From the cell containing the given text, extract its center point as [X, Y] coordinate. 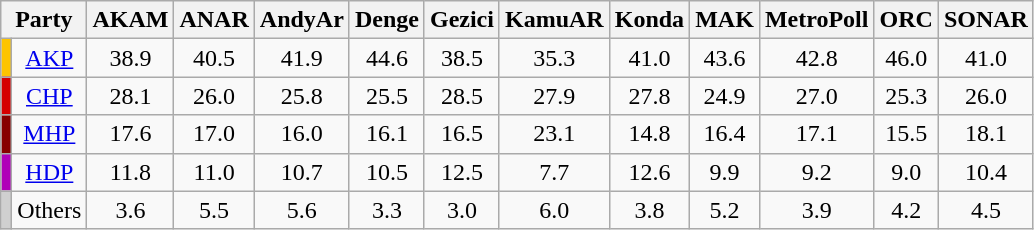
ANAR [214, 20]
9.0 [906, 172]
10.4 [986, 172]
3.0 [462, 210]
3.3 [386, 210]
27.8 [649, 96]
MAK [725, 20]
38.9 [130, 58]
4.5 [986, 210]
Others [50, 210]
24.9 [725, 96]
11.0 [214, 172]
AKP [50, 58]
25.3 [906, 96]
Denge [386, 20]
KamuAR [554, 20]
42.8 [816, 58]
MHP [50, 134]
7.7 [554, 172]
Konda [649, 20]
MetroPoll [816, 20]
12.5 [462, 172]
3.6 [130, 210]
14.8 [649, 134]
16.1 [386, 134]
10.5 [386, 172]
5.6 [302, 210]
17.1 [816, 134]
AKAM [130, 20]
16.5 [462, 134]
9.9 [725, 172]
3.9 [816, 210]
41.9 [302, 58]
ORC [906, 20]
44.6 [386, 58]
38.5 [462, 58]
16.0 [302, 134]
Gezici [462, 20]
HDP [50, 172]
5.2 [725, 210]
27.0 [816, 96]
4.2 [906, 210]
CHP [50, 96]
17.6 [130, 134]
10.7 [302, 172]
15.5 [906, 134]
43.6 [725, 58]
25.8 [302, 96]
40.5 [214, 58]
46.0 [906, 58]
23.1 [554, 134]
Party [44, 20]
9.2 [816, 172]
AndyAr [302, 20]
25.5 [386, 96]
28.5 [462, 96]
35.3 [554, 58]
16.4 [725, 134]
11.8 [130, 172]
12.6 [649, 172]
6.0 [554, 210]
5.5 [214, 210]
18.1 [986, 134]
27.9 [554, 96]
17.0 [214, 134]
SONAR [986, 20]
28.1 [130, 96]
3.8 [649, 210]
